Identify which cell holds the provided text, then report its (x, y) central coordinate. 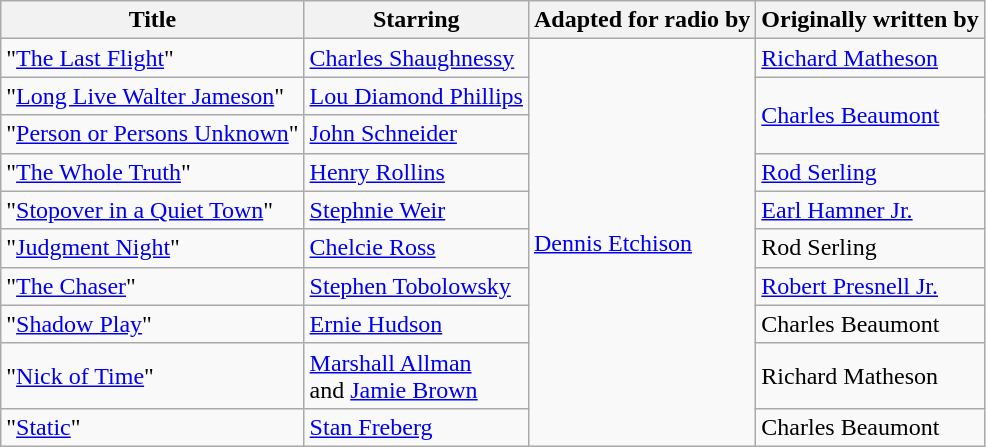
Adapted for radio by (642, 20)
"The Last Flight" (152, 58)
"Long Live Walter Jameson" (152, 96)
"Static" (152, 427)
"Nick of Time" (152, 376)
Dennis Etchison (642, 243)
John Schneider (416, 134)
Ernie Hudson (416, 324)
Earl Hamner Jr. (870, 210)
Stephnie Weir (416, 210)
"Person or Persons Unknown" (152, 134)
Starring (416, 20)
"Stopover in a Quiet Town" (152, 210)
Marshall Allmanand Jamie Brown (416, 376)
"Judgment Night" (152, 248)
"Shadow Play" (152, 324)
"The Chaser" (152, 286)
Title (152, 20)
Originally written by (870, 20)
"The Whole Truth" (152, 172)
Lou Diamond Phillips (416, 96)
Stan Freberg (416, 427)
Charles Shaughnessy (416, 58)
Chelcie Ross (416, 248)
Robert Presnell Jr. (870, 286)
Henry Rollins (416, 172)
Stephen Tobolowsky (416, 286)
